Scan for the cell matching the given text and deliver its (x, y) coordinate at center. 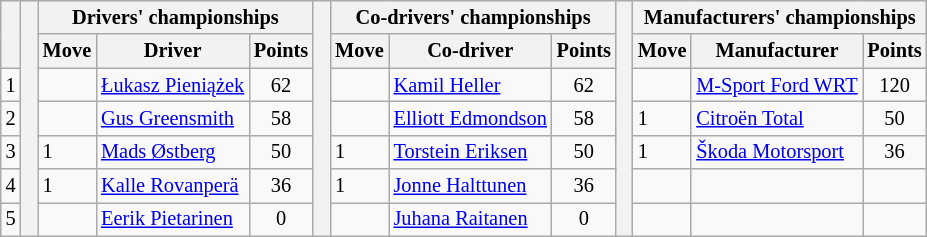
Torstein Eriksen (470, 152)
Citroën Total (776, 118)
Manufacturers' championships (780, 17)
Gus Greensmith (172, 118)
Kalle Rovanperä (172, 186)
120 (895, 85)
2 (11, 118)
4 (11, 186)
Driver (172, 51)
Co-drivers' championships (473, 17)
Mads Østberg (172, 152)
Manufacturer (776, 51)
Juhana Raitanen (470, 219)
Jonne Halttunen (470, 186)
Eerik Pietarinen (172, 219)
5 (11, 219)
Elliott Edmondson (470, 118)
3 (11, 152)
Łukasz Pieniążek (172, 85)
Co-driver (470, 51)
Škoda Motorsport (776, 152)
Kamil Heller (470, 85)
M-Sport Ford WRT (776, 85)
Drivers' championships (176, 17)
